Pinpoint the cell where the given text exists, returning its [X, Y] midpoint coordinate. 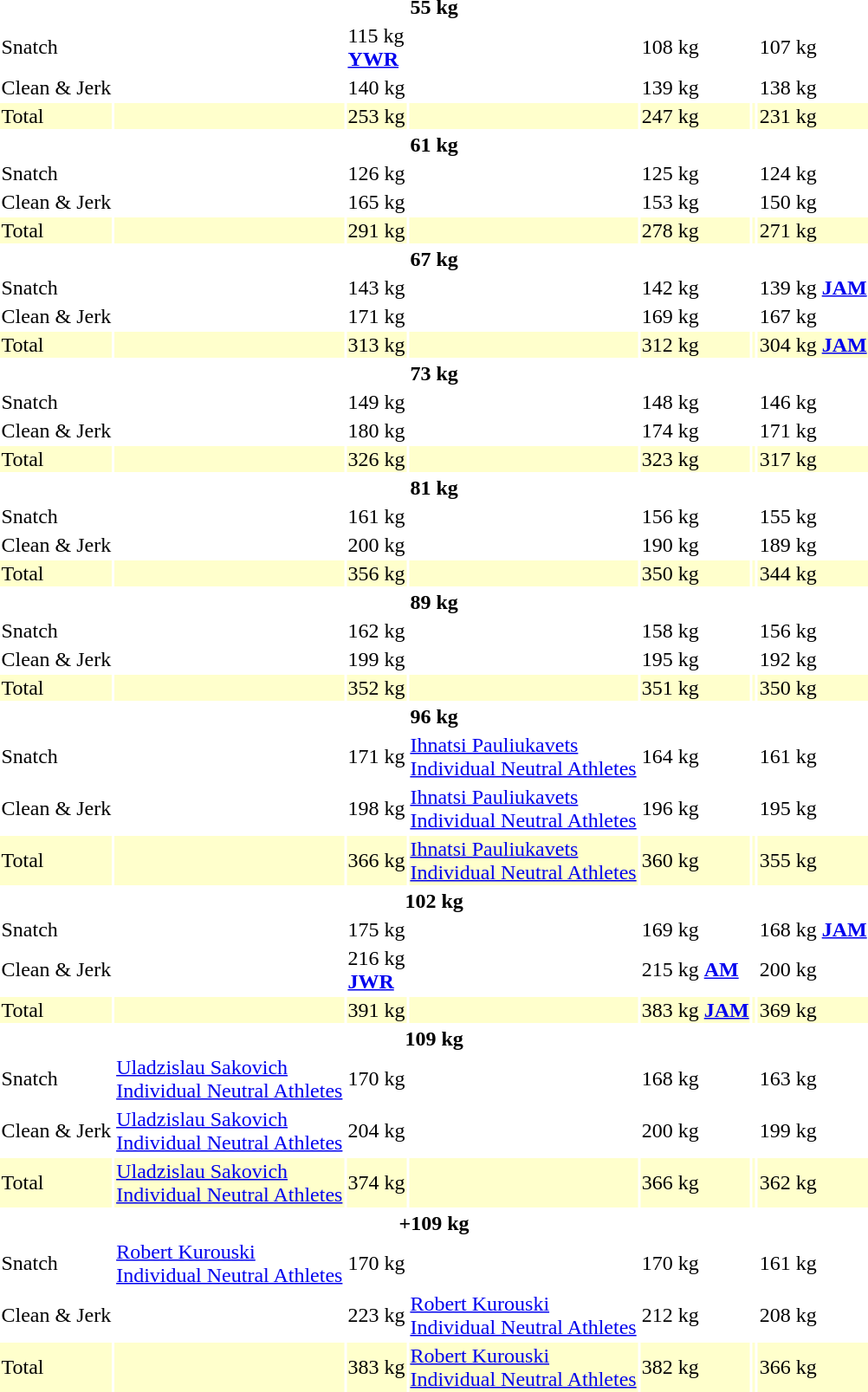
351 kg [695, 688]
138 kg [813, 87]
143 kg [376, 288]
175 kg [376, 929]
278 kg [695, 230]
374 kg [376, 1183]
149 kg [376, 402]
107 kg [813, 47]
344 kg [813, 573]
140 kg [376, 87]
164 kg [695, 757]
326 kg [376, 459]
271 kg [813, 230]
216 kgJWR [376, 970]
158 kg [695, 631]
150 kg [813, 202]
189 kg [813, 545]
73 kg [434, 373]
139 kg [695, 87]
383 kg [376, 1367]
153 kg [695, 202]
312 kg [695, 345]
231 kg [813, 116]
168 kg [695, 1079]
108 kg [695, 47]
180 kg [376, 431]
139 kg JAM [813, 288]
81 kg [434, 488]
124 kg [813, 173]
355 kg [813, 861]
+109 kg [434, 1223]
61 kg [434, 145]
89 kg [434, 602]
67 kg [434, 259]
96 kg [434, 716]
155 kg [813, 516]
167 kg [813, 316]
125 kg [695, 173]
165 kg [376, 202]
192 kg [813, 659]
148 kg [695, 402]
360 kg [695, 861]
215 kg AM [695, 970]
146 kg [813, 402]
369 kg [813, 1010]
102 kg [434, 901]
253 kg [376, 116]
356 kg [376, 573]
362 kg [813, 1183]
190 kg [695, 545]
317 kg [813, 459]
162 kg [376, 631]
352 kg [376, 688]
291 kg [376, 230]
198 kg [376, 809]
109 kg [434, 1039]
168 kg JAM [813, 929]
323 kg [695, 459]
163 kg [813, 1079]
126 kg [376, 173]
204 kg [376, 1131]
247 kg [695, 116]
223 kg [376, 1315]
196 kg [695, 809]
212 kg [695, 1315]
304 kg JAM [813, 345]
208 kg [813, 1315]
115 kgYWR [376, 47]
313 kg [376, 345]
174 kg [695, 431]
142 kg [695, 288]
391 kg [376, 1010]
383 kg JAM [695, 1010]
382 kg [695, 1367]
